Output the [x, y] coordinate of the center of the cell containing the given text.  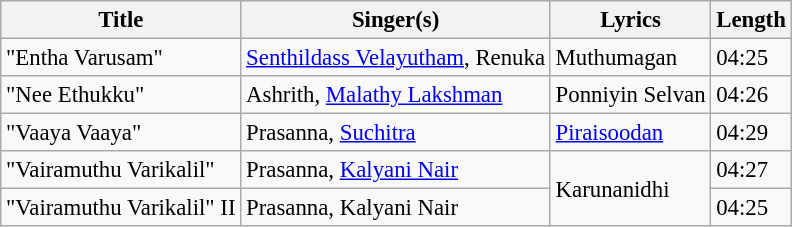
04:27 [751, 170]
Length [751, 20]
"Entha Varusam" [121, 58]
Lyrics [630, 20]
"Vairamuthu Varikalil" [121, 170]
04:29 [751, 133]
"Vaaya Vaaya" [121, 133]
04:26 [751, 95]
Piraisoodan [630, 133]
"Vairamuthu Varikalil" II [121, 208]
"Nee Ethukku" [121, 95]
Karunanidhi [630, 188]
Muthumagan [630, 58]
Singer(s) [396, 20]
Senthildass Velayutham, Renuka [396, 58]
Title [121, 20]
Ponniyin Selvan [630, 95]
Ashrith, Malathy Lakshman [396, 95]
Prasanna, Suchitra [396, 133]
